Extract the (X, Y) coordinate from the center of the cell holding the provided text.  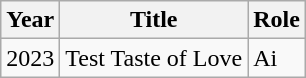
Title (154, 20)
Year (30, 20)
2023 (30, 58)
Test Taste of Love (154, 58)
Role (277, 20)
Ai (277, 58)
